Find where the given text appears and provide that cell's center as (X, Y) coordinate. 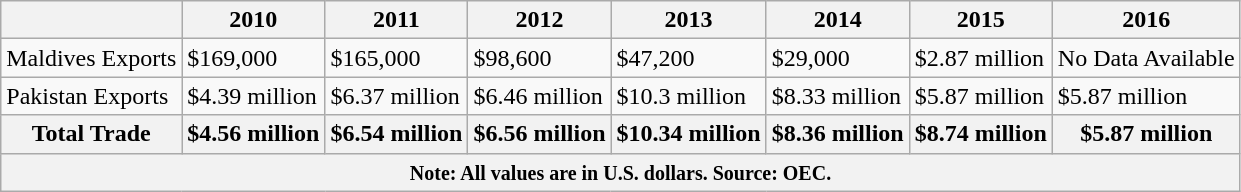
Maldives Exports (92, 58)
$4.39 million (254, 96)
$6.56 million (540, 134)
$8.74 million (980, 134)
$98,600 (540, 58)
$47,200 (688, 58)
$2.87 million (980, 58)
Pakistan Exports (92, 96)
$10.34 million (688, 134)
$8.33 million (838, 96)
$6.54 million (396, 134)
2011 (396, 20)
2010 (254, 20)
$169,000 (254, 58)
No Data Available (1146, 58)
Note: All values are in U.S. dollars. Source: OEC. (620, 172)
2012 (540, 20)
$165,000 (396, 58)
$10.3 million (688, 96)
2014 (838, 20)
$6.37 million (396, 96)
$8.36 million (838, 134)
2013 (688, 20)
$29,000 (838, 58)
2015 (980, 20)
$4.56 million (254, 134)
Total Trade (92, 134)
$6.46 million (540, 96)
2016 (1146, 20)
